Identify which cell holds the provided text, then report its (X, Y) central coordinate. 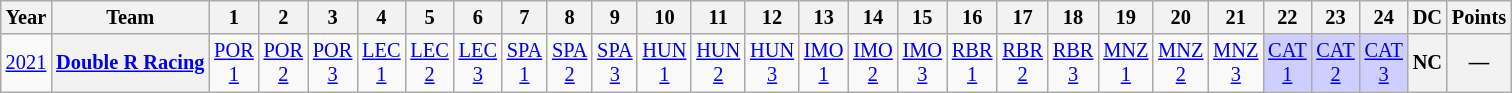
13 (824, 17)
22 (1287, 17)
1 (234, 17)
MNZ3 (1236, 63)
CAT3 (1384, 63)
7 (524, 17)
CAT2 (1335, 63)
12 (772, 17)
DC (1428, 17)
SPA2 (570, 63)
IMO2 (872, 63)
9 (614, 17)
POR3 (332, 63)
HUN3 (772, 63)
3 (332, 17)
MNZ1 (1126, 63)
16 (972, 17)
SPA1 (524, 63)
2021 (26, 63)
POR1 (234, 63)
IMO3 (922, 63)
17 (1022, 17)
5 (429, 17)
HUN2 (718, 63)
Double R Racing (130, 63)
IMO1 (824, 63)
10 (664, 17)
18 (1073, 17)
11 (718, 17)
RBR2 (1022, 63)
RBR3 (1073, 63)
Points (1479, 17)
POR2 (284, 63)
HUN1 (664, 63)
6 (478, 17)
8 (570, 17)
NC (1428, 63)
23 (1335, 17)
SPA3 (614, 63)
MNZ2 (1180, 63)
Team (130, 17)
LEC2 (429, 63)
RBR1 (972, 63)
— (1479, 63)
24 (1384, 17)
LEC3 (478, 63)
CAT1 (1287, 63)
20 (1180, 17)
4 (381, 17)
LEC1 (381, 63)
2 (284, 17)
21 (1236, 17)
Year (26, 17)
14 (872, 17)
15 (922, 17)
19 (1126, 17)
